Identify which cell holds the provided text, then report its [x, y] central coordinate. 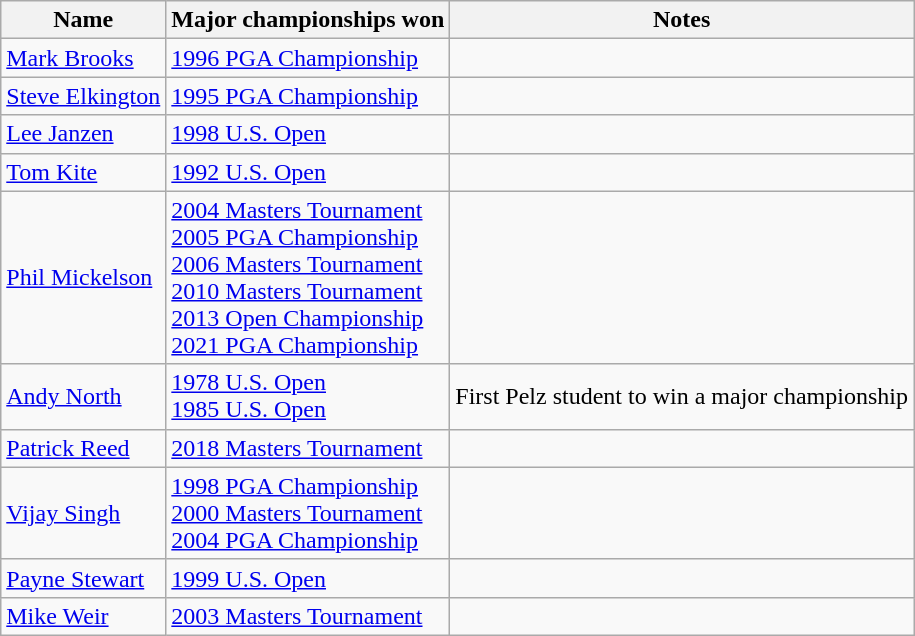
Andy North [84, 396]
Lee Janzen [84, 134]
1978 U.S. Open1985 U.S. Open [308, 396]
Payne Stewart [84, 578]
Mark Brooks [84, 58]
Tom Kite [84, 172]
2018 Masters Tournament [308, 448]
2004 Masters Tournament2005 PGA Championship2006 Masters Tournament2010 Masters Tournament2013 Open Championship2021 PGA Championship [308, 278]
First Pelz student to win a major championship [682, 396]
1996 PGA Championship [308, 58]
1999 U.S. Open [308, 578]
1992 U.S. Open [308, 172]
Mike Weir [84, 616]
Steve Elkington [84, 96]
1998 U.S. Open [308, 134]
1995 PGA Championship [308, 96]
Phil Mickelson [84, 278]
Name [84, 20]
Patrick Reed [84, 448]
Vijay Singh [84, 513]
Notes [682, 20]
Major championships won [308, 20]
1998 PGA Championship2000 Masters Tournament2004 PGA Championship [308, 513]
2003 Masters Tournament [308, 616]
